Provide the (x, y) coordinate of the cell's center where the given text is located.  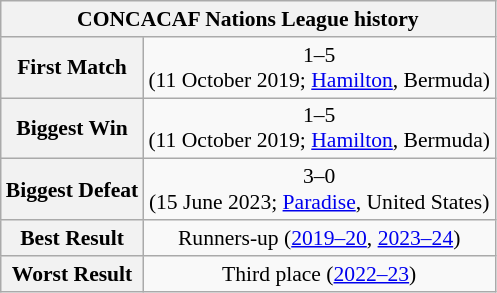
Best Result (72, 238)
Biggest Win (72, 128)
Runners-up (2019–20, 2023–24) (319, 238)
Worst Result (72, 274)
CONCACAF Nations League history (248, 19)
Biggest Defeat (72, 190)
Third place (2022–23) (319, 274)
First Match (72, 68)
3–0 (15 June 2023; Paradise, United States) (319, 190)
